From the cell containing the given text, extract its center point as (x, y) coordinate. 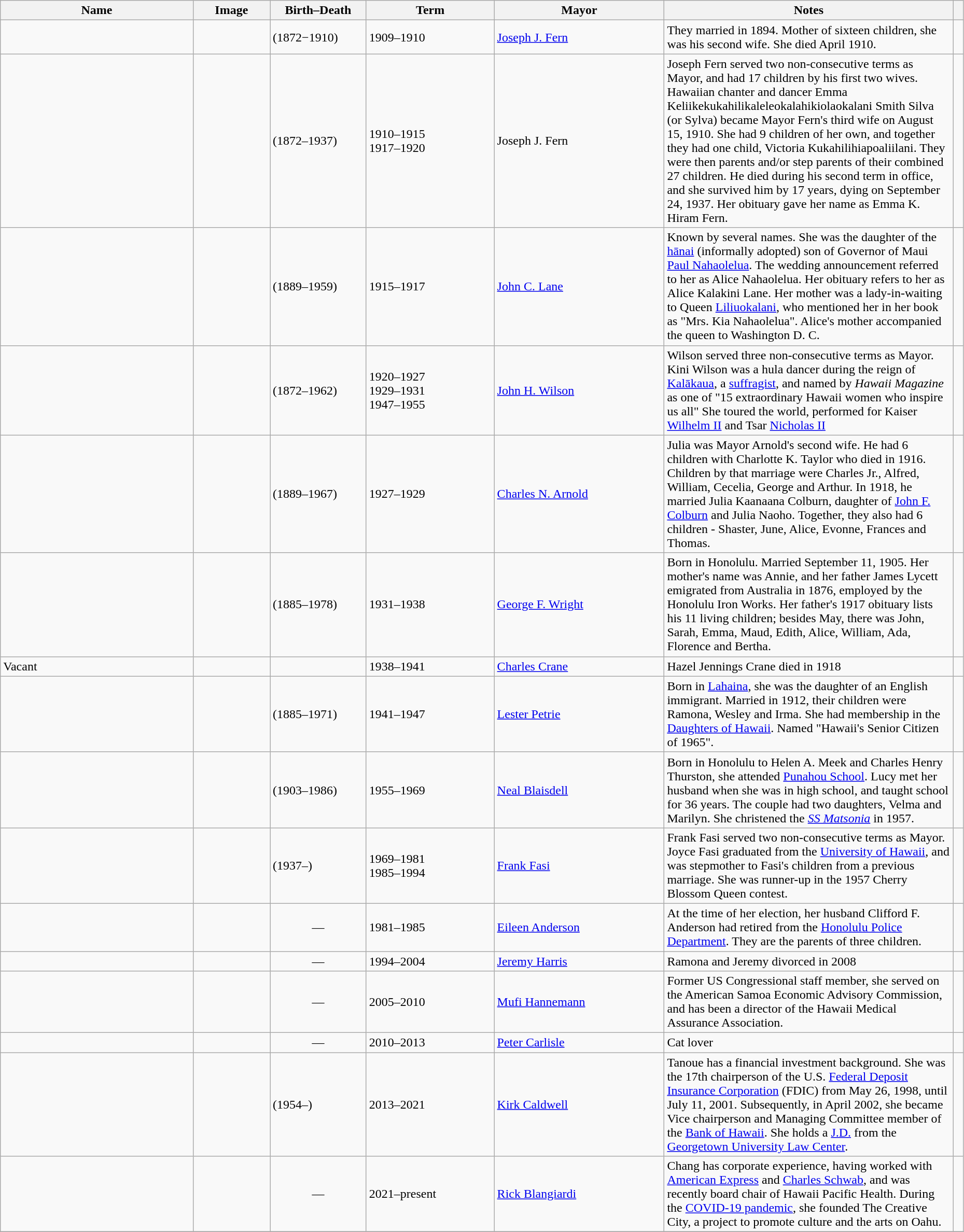
1931–1938 (430, 605)
Kirk Caldwell (579, 1104)
Image (231, 10)
(1885–1971) (318, 714)
(1954–) (318, 1104)
John H. Wilson (579, 390)
Charles Crane (579, 666)
Frank Fasi (579, 865)
(1872–1937) (318, 141)
2021–present (430, 1194)
Notes (809, 10)
1938–1941 (430, 666)
1994–2004 (430, 961)
1915–1917 (430, 286)
Peter Carlisle (579, 1043)
(1885–1978) (318, 605)
Hazel Jennings Crane died in 1918 (809, 666)
(1872–1962) (318, 390)
1910–19151917–1920 (430, 141)
2013–2021 (430, 1104)
1927–1929 (430, 494)
Vacant (96, 666)
Charles N. Arnold (579, 494)
Mufi Hannemann (579, 1002)
(1889–1967) (318, 494)
Mayor (579, 10)
They married in 1894. Mother of sixteen children, she was his second wife. She died April 1910. (809, 37)
2005–2010 (430, 1002)
Ramona and Jeremy divorced in 2008 (809, 961)
2010–2013 (430, 1043)
(1903–1986) (318, 790)
1969–19811985–1994 (430, 865)
Rick Blangiardi (579, 1194)
Neal Blaisdell (579, 790)
Lester Petrie (579, 714)
1909–1910 (430, 37)
Term (430, 10)
Cat lover (809, 1043)
1920–19271929–19311947–1955 (430, 390)
1941–1947 (430, 714)
1981–1985 (430, 927)
Name (96, 10)
John C. Lane (579, 286)
Birth–Death (318, 10)
George F. Wright (579, 605)
Jeremy Harris (579, 961)
(1889–1959) (318, 286)
Eileen Anderson (579, 927)
1955–1969 (430, 790)
(1937–) (318, 865)
(1872−1910) (318, 37)
